Output the (X, Y) coordinate of the center of the cell containing the given text.  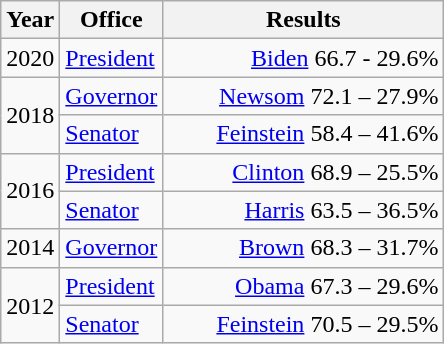
2016 (30, 191)
2020 (30, 58)
Newsom 72.1 – 27.9% (304, 96)
Feinstein 58.4 – 41.6% (304, 134)
Obama 67.3 – 29.6% (304, 286)
Feinstein 70.5 – 29.5% (304, 324)
Harris 63.5 – 36.5% (304, 210)
Year (30, 20)
2018 (30, 115)
Clinton 68.9 – 25.5% (304, 172)
2014 (30, 248)
Results (304, 20)
Brown 68.3 – 31.7% (304, 248)
Biden 66.7 - 29.6% (304, 58)
Office (112, 20)
2012 (30, 305)
